Pinpoint the cell where the given text exists, returning its [x, y] midpoint coordinate. 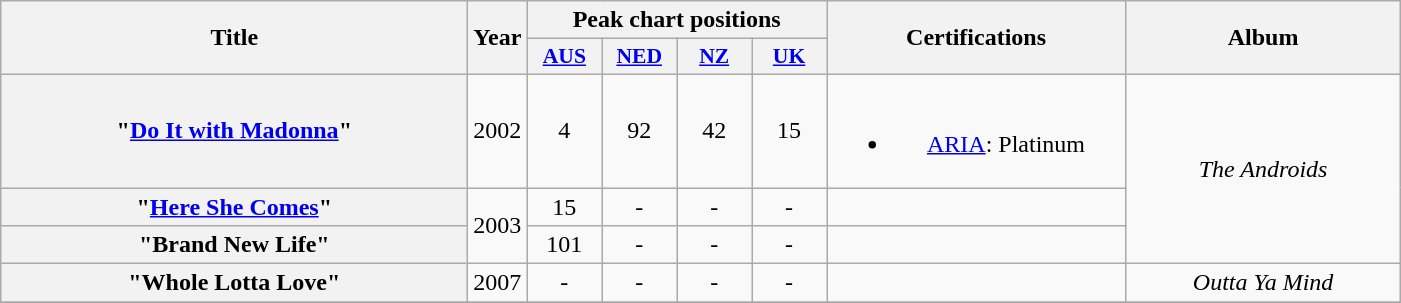
The Androids [1264, 168]
42 [714, 130]
Peak chart positions [677, 20]
Album [1264, 38]
Title [234, 38]
4 [564, 130]
92 [640, 130]
2007 [498, 283]
Certifications [976, 38]
Year [498, 38]
2003 [498, 226]
"Here She Comes" [234, 207]
AUS [564, 57]
"Do It with Madonna" [234, 130]
NZ [714, 57]
101 [564, 245]
"Brand New Life" [234, 245]
ARIA: Platinum [976, 130]
Outta Ya Mind [1264, 283]
NED [640, 57]
2002 [498, 130]
UK [790, 57]
"Whole Lotta Love" [234, 283]
